Output the (X, Y) coordinate of the center of the cell containing the given text.  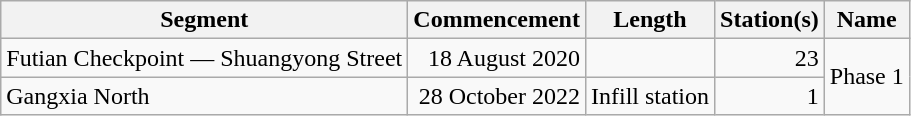
1 (770, 96)
Segment (204, 20)
Gangxia North (204, 96)
Infill station (650, 96)
Station(s) (770, 20)
Phase 1 (866, 77)
18 August 2020 (497, 58)
Futian Checkpoint — Shuangyong Street (204, 58)
Name (866, 20)
28 October 2022 (497, 96)
Commencement (497, 20)
Length (650, 20)
23 (770, 58)
